Return (x, y) of the center of cell containing provided text 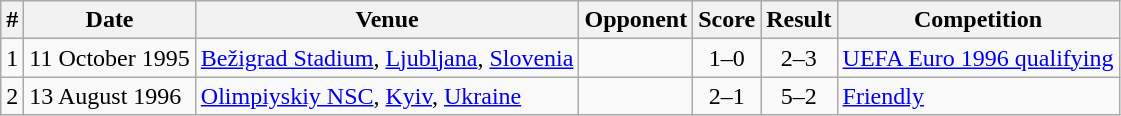
Venue (387, 20)
1–0 (727, 58)
# (12, 20)
UEFA Euro 1996 qualifying (978, 58)
13 August 1996 (110, 96)
Bežigrad Stadium, Ljubljana, Slovenia (387, 58)
2–1 (727, 96)
Score (727, 20)
5–2 (799, 96)
Opponent (636, 20)
2–3 (799, 58)
Friendly (978, 96)
Date (110, 20)
Olimpiyskiy NSC, Kyiv, Ukraine (387, 96)
1 (12, 58)
2 (12, 96)
Result (799, 20)
11 October 1995 (110, 58)
Competition (978, 20)
